Extract the [X, Y] coordinate from the center of the cell holding the provided text.  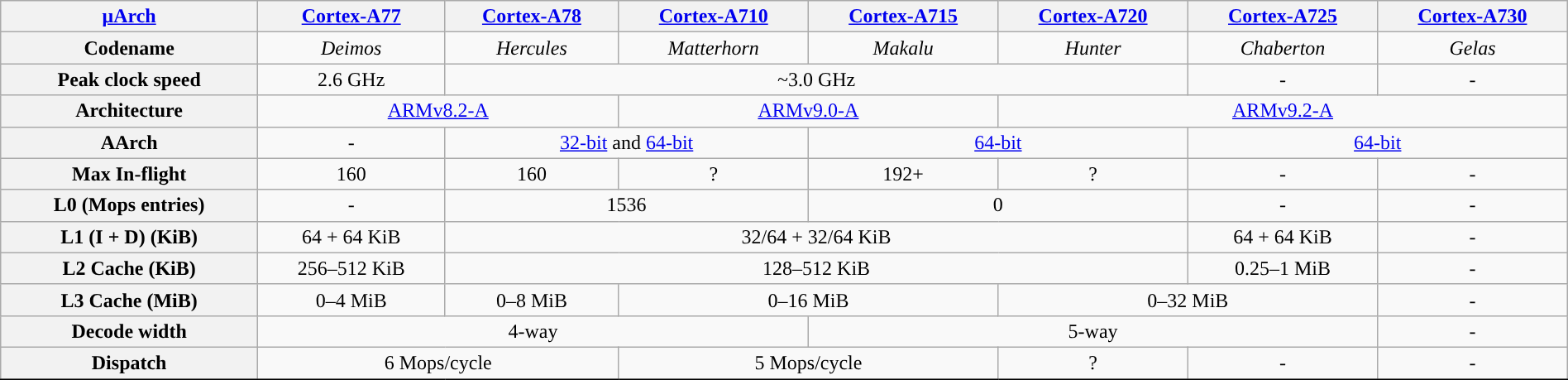
4-way [533, 331]
256–512 KiB [351, 268]
2.6 GHz [351, 79]
L2 Cache (KiB) [129, 268]
0–16 MiB [809, 300]
Peak clock speed [129, 79]
~3.0 GHz [816, 79]
128–512 KiB [816, 268]
L0 (Mops entries) [129, 205]
Makalu [903, 48]
L3 Cache (MiB) [129, 300]
192+ [903, 174]
Matterhorn [713, 48]
Cortex-A78 [532, 17]
Hunter [1093, 48]
Max In-flight [129, 174]
Chaberton [1282, 48]
Codename [129, 48]
μArch [129, 17]
Cortex-A710 [713, 17]
ARMv9.0-A [809, 111]
ARMv9.2-A [1283, 111]
1536 [627, 205]
32-bit and 64-bit [627, 142]
Architecture [129, 111]
Cortex-A725 [1282, 17]
6 Mops/cycle [438, 363]
0–32 MiB [1188, 300]
Cortex-A730 [1473, 17]
0–8 MiB [532, 300]
AArch [129, 142]
5-way [1092, 331]
Cortex-A720 [1093, 17]
0–4 MiB [351, 300]
5 Mops/cycle [809, 363]
0 [997, 205]
0.25–1 MiB [1282, 268]
Deimos [351, 48]
ARMv8.2-A [438, 111]
Hercules [532, 48]
L1 (I + D) (KiB) [129, 237]
Cortex-A77 [351, 17]
Decode width [129, 331]
32/64 + 32/64 KiB [816, 237]
Dispatch [129, 363]
Gelas [1473, 48]
Cortex-A715 [903, 17]
